Extract the (x, y) coordinate from the center of the cell holding the provided text.  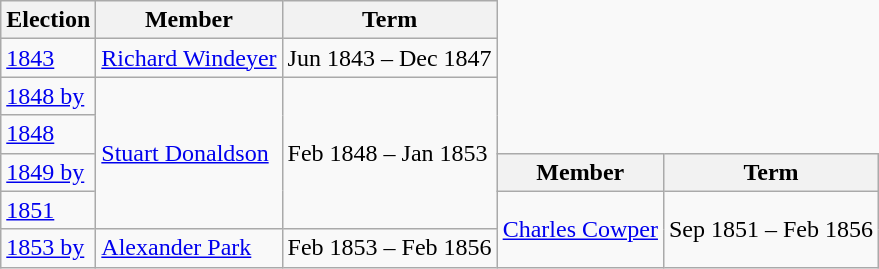
1848 by (48, 96)
1843 (48, 58)
Feb 1853 – Feb 1856 (390, 248)
1853 by (48, 248)
Alexander Park (189, 248)
Feb 1848 – Jan 1853 (390, 153)
Richard Windeyer (189, 58)
Stuart Donaldson (189, 153)
Sep 1851 – Feb 1856 (770, 229)
1848 (48, 134)
Jun 1843 – Dec 1847 (390, 58)
1851 (48, 210)
Charles Cowper (580, 229)
Election (48, 20)
1849 by (48, 172)
